Identify which cell holds the provided text, then report its (x, y) central coordinate. 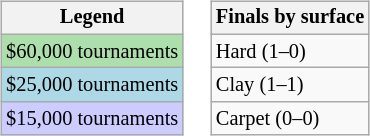
Finals by surface (290, 18)
Clay (1–1) (290, 85)
$25,000 tournaments (92, 85)
$15,000 tournaments (92, 119)
$60,000 tournaments (92, 51)
Carpet (0–0) (290, 119)
Hard (1–0) (290, 51)
Legend (92, 18)
